From the cell containing the given text, extract its center point as (X, Y) coordinate. 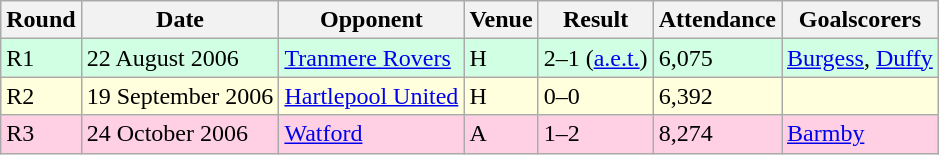
Barmby (860, 134)
1–2 (596, 134)
Round (41, 20)
6,392 (717, 96)
Attendance (717, 20)
2–1 (a.e.t.) (596, 58)
Hartlepool United (372, 96)
R3 (41, 134)
A (501, 134)
Goalscorers (860, 20)
8,274 (717, 134)
19 September 2006 (180, 96)
R2 (41, 96)
22 August 2006 (180, 58)
Opponent (372, 20)
Venue (501, 20)
24 October 2006 (180, 134)
Watford (372, 134)
Tranmere Rovers (372, 58)
Date (180, 20)
Burgess, Duffy (860, 58)
0–0 (596, 96)
R1 (41, 58)
Result (596, 20)
6,075 (717, 58)
